For the text-containing cell, return its midpoint in (x, y) coordinate format. 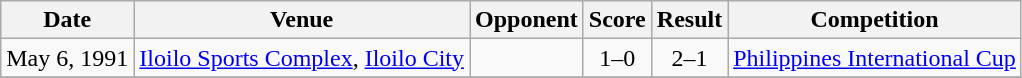
Iloilo Sports Complex, Iloilo City (302, 58)
Score (617, 20)
Date (68, 20)
2–1 (689, 58)
May 6, 1991 (68, 58)
Venue (302, 20)
Opponent (527, 20)
1–0 (617, 58)
Philippines International Cup (875, 58)
Competition (875, 20)
Result (689, 20)
